Capture the cell that displays the provided text and extract its [X, Y] central coordinate. 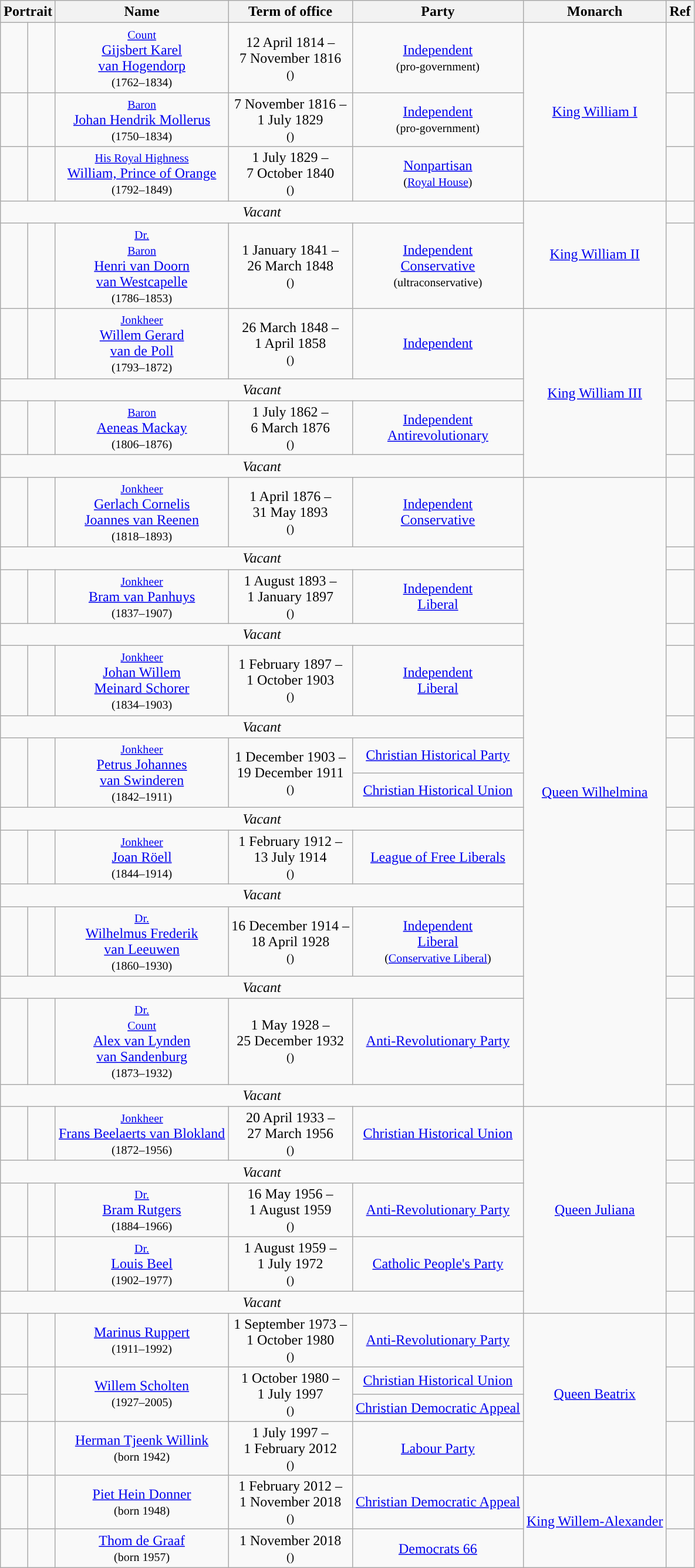
Dr. Baron Henri van Doorn van Westcapelle (1786–1853) [141, 266]
Queen Beatrix [595, 1394]
1 February 1912 – 13 July 1914 () [291, 857]
1 November 2018 () [291, 1549]
12 April 1814 – 7 November 1816 () [291, 57]
1 April 1876 – 31 May 1893 () [291, 512]
Party [438, 12]
Queen Wilhelmina [595, 792]
Independent [438, 344]
Christian Historical Party [438, 756]
Dr. Louis Beel (1902–1977) [141, 1264]
20 April 1933 – 27 March 1956 () [291, 1133]
Independent Conservative [438, 512]
1 December 1903 – 19 December 1911 () [291, 773]
Name [141, 12]
Ref [680, 12]
1 May 1928 – 25 December 1932 () [291, 1041]
Dr. Count Alex van Lynden van Sandenburg (1873–1932) [141, 1041]
Independent Conservative (ultraconservative) [438, 266]
7 November 1816 – 1 July 1829 () [291, 120]
1 September 1973 – 1 October 1980 () [291, 1340]
Dr. Wilhelmus Frederik van Leeuwen (1860–1930) [141, 941]
Nonpartisan (Royal House) [438, 174]
1 January 1841 – 26 March 1848 () [291, 266]
Baron Aeneas Mackay (1806–1876) [141, 428]
Labour Party [438, 1448]
Term of office [291, 12]
Willem Scholten (1927–2005) [141, 1394]
1 August 1959 – 1 July 1972 () [291, 1264]
Jonkheer Frans Beelaerts van Blokland (1872–1956) [141, 1133]
King William I [595, 111]
King William III [595, 393]
1 July 1829 – 7 October 1840 () [291, 174]
1 February 1897 – 1 October 1903 () [291, 680]
Democrats 66 [438, 1549]
Catholic People's Party [438, 1264]
1 February 2012 – 1 November 2018 () [291, 1502]
Jonkheer Johan Willem Meinard Schorer (1834–1903) [141, 680]
1 July 1862 – 6 March 1876 () [291, 428]
16 May 1956 – 1 August 1959 () [291, 1210]
Piet Hein Donner (born 1948) [141, 1502]
His Royal Highness William, Prince of Orange (1792–1849) [141, 174]
Portrait [28, 12]
King William II [595, 255]
League of Free Liberals [438, 857]
Queen Juliana [595, 1210]
Jonkheer Petrus Johannes van Swinderen (1842–1911) [141, 773]
Jonkheer Gerlach Cornelis Joannes van Reenen (1818–1893) [141, 512]
26 March 1848 – 1 April 1858 () [291, 344]
Baron Johan Hendrik Mollerus (1750–1834) [141, 120]
Independent Liberal (Conservative Liberal) [438, 941]
Marinus Ruppert (1911–1992) [141, 1340]
1 August 1893 – 1 January 1897 () [291, 596]
1 October 1980 – 1 July 1997 () [291, 1394]
King Willem-Alexander [595, 1522]
Independent Antirevolutionary [438, 428]
Monarch [595, 12]
Herman Tjeenk Willink (born 1942) [141, 1448]
1 July 1997 – 1 February 2012 () [291, 1448]
Thom de Graaf (born 1957) [141, 1549]
Count Gijsbert Karel van Hogendorp (1762–1834) [141, 57]
16 December 1914 – 18 April 1928 () [291, 941]
Jonkheer Bram van Panhuys (1837–1907) [141, 596]
Dr. Bram Rutgers (1884–1966) [141, 1210]
Jonkheer Joan Röell (1844–1914) [141, 857]
Jonkheer Willem Gerard van de Poll (1793–1872) [141, 344]
